Identify which cell holds the provided text, then report its [X, Y] central coordinate. 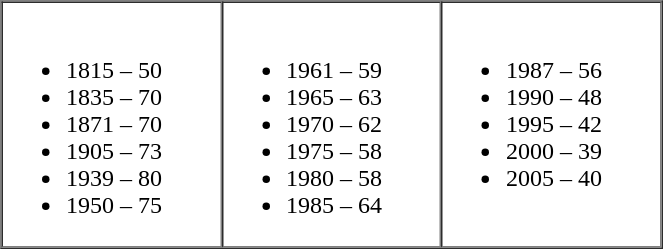
1987 – 561990 – 481995 – 422000 – 392005 – 40 [551, 125]
1961 – 591965 – 631970 – 621975 – 581980 – 581985 – 64 [331, 125]
1815 – 501835 – 701871 – 701905 – 731939 – 801950 – 75 [112, 125]
